Find where the given text appears and provide that cell's center as [x, y] coordinate. 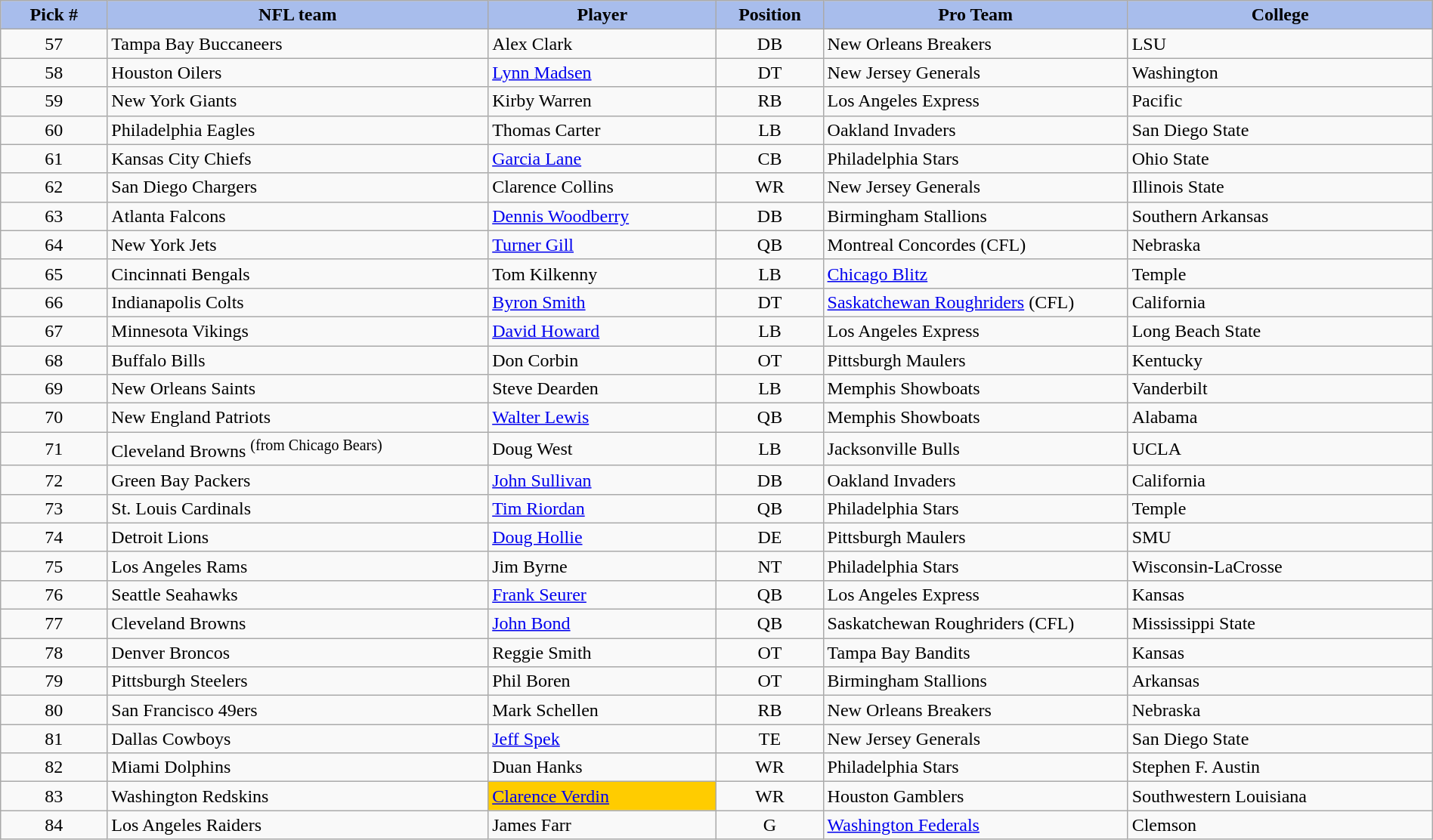
Thomas Carter [602, 130]
Cleveland Browns [298, 624]
Arkansas [1280, 681]
TE [769, 739]
77 [54, 624]
James Farr [602, 825]
Clarence Verdin [602, 796]
John Sullivan [602, 480]
Stephen F. Austin [1280, 767]
DE [769, 537]
Steve Dearden [602, 389]
Tampa Bay Bandits [975, 653]
Miami Dolphins [298, 767]
Houston Oilers [298, 73]
Washington Redskins [298, 796]
Tim Riordan [602, 508]
Tampa Bay Buccaneers [298, 44]
New England Patriots [298, 418]
Turner Gill [602, 245]
Atlanta Falcons [298, 216]
College [1280, 15]
New York Giants [298, 101]
Kansas City Chiefs [298, 159]
Houston Gamblers [975, 796]
79 [54, 681]
Seattle Seahawks [298, 594]
76 [54, 594]
Player [602, 15]
Frank Seurer [602, 594]
Byron Smith [602, 302]
Kirby Warren [602, 101]
71 [54, 449]
66 [54, 302]
LSU [1280, 44]
Los Angeles Raiders [298, 825]
St. Louis Cardinals [298, 508]
Jeff Spek [602, 739]
61 [54, 159]
Vanderbilt [1280, 389]
83 [54, 796]
John Bond [602, 624]
Green Bay Packers [298, 480]
San Francisco 49ers [298, 710]
Clarence Collins [602, 187]
NT [769, 566]
84 [54, 825]
80 [54, 710]
Dallas Cowboys [298, 739]
74 [54, 537]
60 [54, 130]
Pick # [54, 15]
78 [54, 653]
UCLA [1280, 449]
70 [54, 418]
Pittsburgh Steelers [298, 681]
G [769, 825]
58 [54, 73]
75 [54, 566]
72 [54, 480]
63 [54, 216]
62 [54, 187]
Buffalo Bills [298, 360]
Philadelphia Eagles [298, 130]
Doug Hollie [602, 537]
Jacksonville Bulls [975, 449]
67 [54, 331]
57 [54, 44]
Montreal Concordes (CFL) [975, 245]
Cincinnati Bengals [298, 273]
NFL team [298, 15]
Denver Broncos [298, 653]
Southern Arkansas [1280, 216]
Mark Schellen [602, 710]
Phil Boren [602, 681]
81 [54, 739]
Dennis Woodberry [602, 216]
Alex Clark [602, 44]
Southwestern Louisiana [1280, 796]
Position [769, 15]
Reggie Smith [602, 653]
Wisconsin-LaCrosse [1280, 566]
Illinois State [1280, 187]
Long Beach State [1280, 331]
Duan Hanks [602, 767]
Walter Lewis [602, 418]
65 [54, 273]
David Howard [602, 331]
CB [769, 159]
Kentucky [1280, 360]
Clemson [1280, 825]
Chicago Blitz [975, 273]
Washington [1280, 73]
Don Corbin [602, 360]
SMU [1280, 537]
Tom Kilkenny [602, 273]
Jim Byrne [602, 566]
Ohio State [1280, 159]
Pro Team [975, 15]
Mississippi State [1280, 624]
Minnesota Vikings [298, 331]
Detroit Lions [298, 537]
Alabama [1280, 418]
73 [54, 508]
Garcia Lane [602, 159]
New York Jets [298, 245]
82 [54, 767]
69 [54, 389]
68 [54, 360]
Indianapolis Colts [298, 302]
Pacific [1280, 101]
Los Angeles Rams [298, 566]
64 [54, 245]
San Diego Chargers [298, 187]
Washington Federals [975, 825]
Doug West [602, 449]
Cleveland Browns (from Chicago Bears) [298, 449]
Lynn Madsen [602, 73]
59 [54, 101]
New Orleans Saints [298, 389]
